Identify which cell holds the provided text, then report its [x, y] central coordinate. 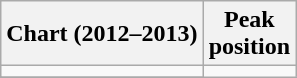
Chart (2012–2013) [102, 34]
Peakposition [249, 34]
